Pinpoint the cell where the given text exists, returning its (X, Y) midpoint coordinate. 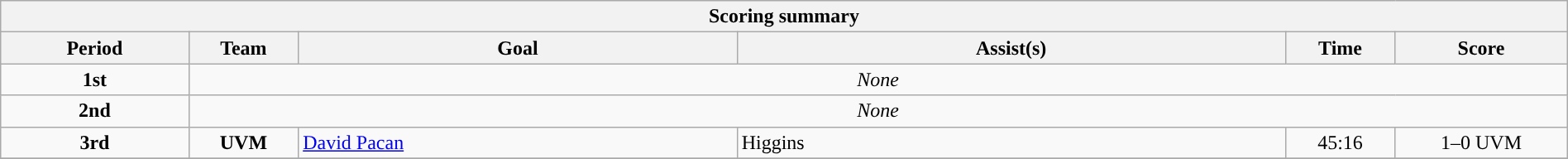
3rd (94, 142)
Higgins (1011, 142)
Score (1481, 48)
Team (243, 48)
Time (1340, 48)
Period (94, 48)
45:16 (1340, 142)
Assist(s) (1011, 48)
David Pacan (518, 142)
1–0 UVM (1481, 142)
UVM (243, 142)
Scoring summary (784, 17)
Goal (518, 48)
1st (94, 79)
2nd (94, 111)
